Scan for the cell matching the given text and deliver its (X, Y) coordinate at center. 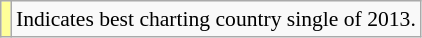
Indicates best charting country single of 2013. (216, 19)
